Return the [x, y] coordinate for the center point of the cell that contains the specified text.  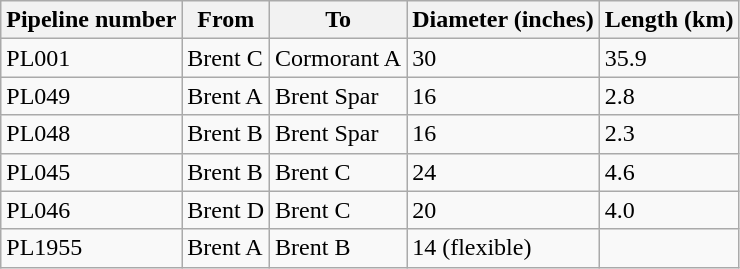
PL045 [92, 172]
2.3 [669, 134]
35.9 [669, 58]
PL049 [92, 96]
PL1955 [92, 248]
20 [504, 210]
To [338, 20]
14 (flexible) [504, 248]
Brent D [226, 210]
Cormorant A [338, 58]
24 [504, 172]
4.6 [669, 172]
2.8 [669, 96]
PL001 [92, 58]
Diameter (inches) [504, 20]
Pipeline number [92, 20]
From [226, 20]
PL048 [92, 134]
Length (km) [669, 20]
4.0 [669, 210]
PL046 [92, 210]
30 [504, 58]
